Search for the cell housing the specified text and yield its (X, Y) center coordinate. 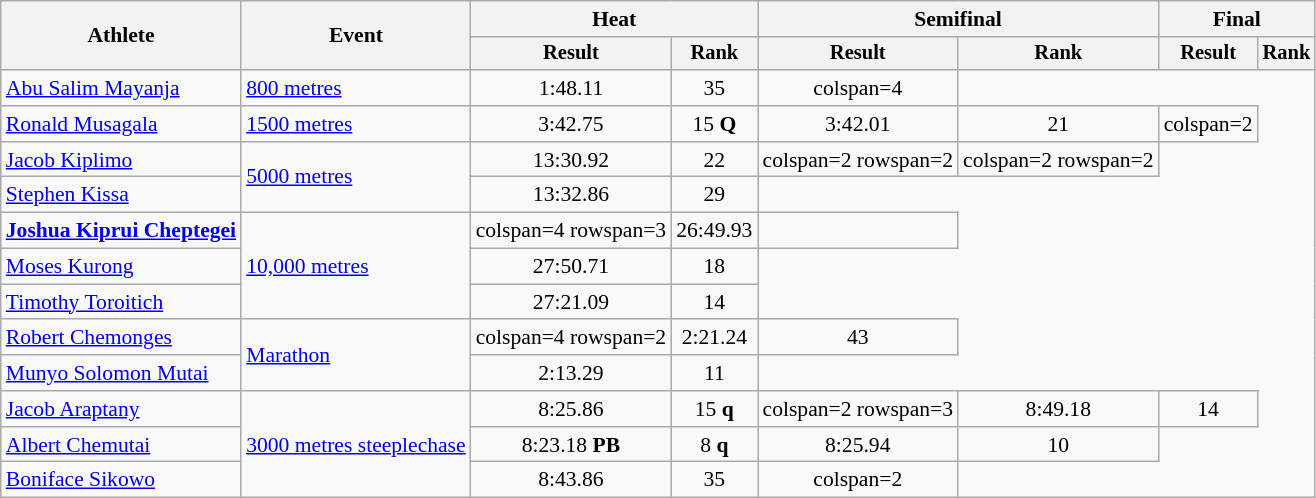
27:50.71 (572, 267)
8 q (714, 445)
colspan=4 rowspan=3 (572, 231)
10,000 metres (356, 266)
8:25.94 (858, 445)
18 (714, 267)
800 metres (356, 88)
colspan=4 (858, 88)
Moses Kurong (121, 267)
Semifinal (958, 19)
13:32.86 (572, 195)
13:30.92 (572, 160)
Timothy Toroitich (121, 302)
22 (714, 160)
Marathon (356, 356)
Boniface Sikowo (121, 480)
2:13.29 (572, 373)
15 q (714, 409)
colspan=4 rowspan=2 (572, 338)
Event (356, 36)
43 (858, 338)
26:49.93 (714, 231)
8:25.86 (572, 409)
10 (1058, 445)
Munyo Solomon Mutai (121, 373)
21 (1058, 124)
3:42.75 (572, 124)
2:21.24 (714, 338)
3:42.01 (858, 124)
Jacob Kiplimo (121, 160)
Joshua Kiprui Cheptegei (121, 231)
Stephen Kissa (121, 195)
8:23.18 PB (572, 445)
Albert Chemutai (121, 445)
29 (714, 195)
27:21.09 (572, 302)
1:48.11 (572, 88)
8:49.18 (1058, 409)
colspan=2 rowspan=3 (858, 409)
Heat (614, 19)
3000 metres steeplechase (356, 444)
11 (714, 373)
15 Q (714, 124)
8:43.86 (572, 480)
Athlete (121, 36)
5000 metres (356, 178)
Jacob Araptany (121, 409)
Abu Salim Mayanja (121, 88)
Final (1238, 19)
Ronald Musagala (121, 124)
1500 metres (356, 124)
Robert Chemonges (121, 338)
